Locate the cell with the specified text and output its [X, Y] center coordinate. 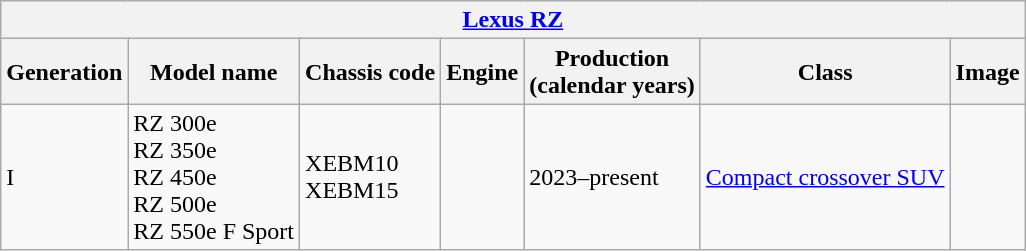
Chassis code [370, 72]
Generation [64, 72]
Engine [482, 72]
Compact crossover SUV [825, 177]
Class [825, 72]
XEBM10XEBM15 [370, 177]
Production(calendar years) [612, 72]
Lexus RZ [513, 20]
I [64, 177]
2023–present [612, 177]
RZ 300eRZ 350eRZ 450eRZ 500eRZ 550e F Sport [214, 177]
Model name [214, 72]
Image [988, 72]
